Provide the (X, Y) coordinate of the cell's center where the given text is located.  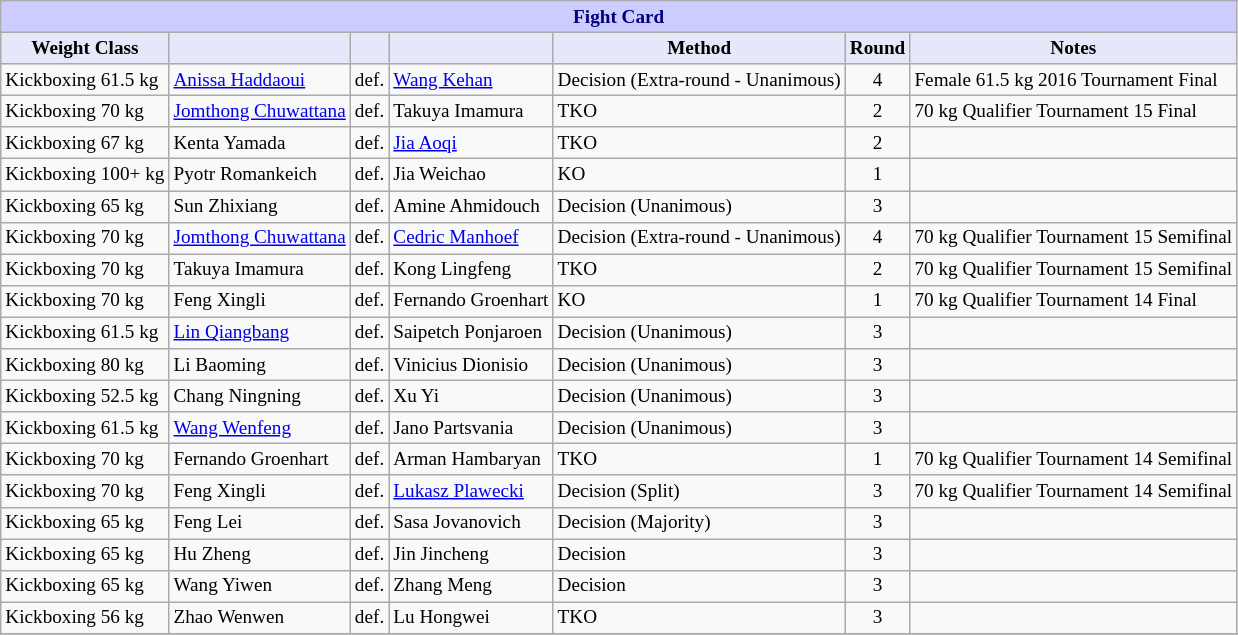
Zhao Wenwen (260, 618)
Kong Lingfeng (471, 270)
Jin Jincheng (471, 554)
Xu Yi (471, 396)
Wang Kehan (471, 80)
Kickboxing 80 kg (85, 365)
Anissa Haddaoui (260, 80)
Arman Hambaryan (471, 460)
Jano Partsvania (471, 428)
Kickboxing 56 kg (85, 618)
Cedric Manhoef (471, 238)
Li Baoming (260, 365)
Wang Yiwen (260, 586)
Sasa Jovanovich (471, 523)
Method (699, 48)
70 kg Qualifier Tournament 14 Final (1074, 301)
Pyotr Romankeich (260, 175)
Round (878, 48)
Fight Card (619, 17)
Feng Lei (260, 523)
Wang Wenfeng (260, 428)
Jia Weichao (471, 175)
Kickboxing 67 kg (85, 143)
Jia Aoqi (471, 143)
Notes (1074, 48)
Lin Qiangbang (260, 333)
Zhang Meng (471, 586)
Sun Zhixiang (260, 206)
Lukasz Plawecki (471, 491)
Saipetch Ponjaroen (471, 333)
Kickboxing 52.5 kg (85, 396)
Female 61.5 kg 2016 Tournament Final (1074, 80)
Decision (Split) (699, 491)
Kenta Yamada (260, 143)
Decision (Majority) (699, 523)
Chang Ningning (260, 396)
Kickboxing 100+ kg (85, 175)
Hu Zheng (260, 554)
Vinicius Dionisio (471, 365)
Amine Ahmidouch (471, 206)
Lu Hongwei (471, 618)
70 kg Qualifier Tournament 15 Final (1074, 111)
Weight Class (85, 48)
